Extract the [X, Y] coordinate from the center of the cell holding the provided text.  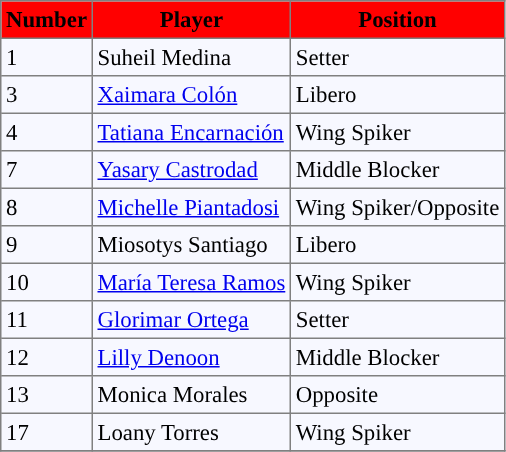
3 [47, 95]
11 [47, 320]
4 [47, 132]
Loany Torres [191, 432]
Number [47, 20]
Lilly Denoon [191, 357]
Player [191, 20]
Wing Spiker/Opposite [398, 207]
Suheil Medina [191, 57]
Tatiana Encarnación [191, 132]
7 [47, 170]
Position [398, 20]
1 [47, 57]
Yasary Castrodad [191, 170]
Michelle Piantadosi [191, 207]
13 [47, 395]
María Teresa Ramos [191, 282]
Xaimara Colón [191, 95]
10 [47, 282]
8 [47, 207]
Monica Morales [191, 395]
Miosotys Santiago [191, 245]
17 [47, 432]
Glorimar Ortega [191, 320]
9 [47, 245]
12 [47, 357]
Opposite [398, 395]
